Identify which cell holds the provided text, then report its [X, Y] central coordinate. 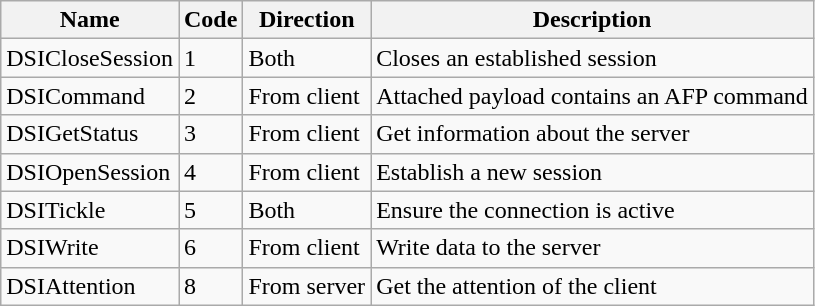
Get information about the server [592, 134]
6 [210, 248]
Establish a new session [592, 172]
DSITickle [90, 210]
5 [210, 210]
DSICommand [90, 96]
Attached payload contains an AFP command [592, 96]
DSIGetStatus [90, 134]
Code [210, 20]
Description [592, 20]
2 [210, 96]
DSICloseSession [90, 58]
Direction [307, 20]
From server [307, 286]
3 [210, 134]
1 [210, 58]
Name [90, 20]
Ensure the connection is active [592, 210]
4 [210, 172]
Write data to the server [592, 248]
Get the attention of the client [592, 286]
DSIAttention [90, 286]
8 [210, 286]
Closes an established session [592, 58]
DSIWrite [90, 248]
DSIOpenSession [90, 172]
